Locate the cell with the specified text and output its [X, Y] center coordinate. 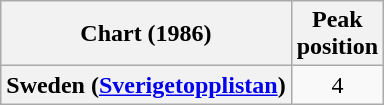
Peakposition [337, 34]
Sweden (Sverigetopplistan) [146, 85]
4 [337, 85]
Chart (1986) [146, 34]
